Extract the [x, y] coordinate from the center of the cell holding the provided text.  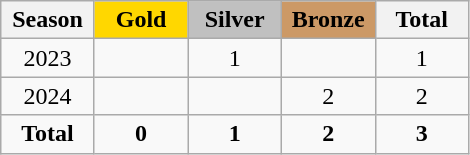
Silver [235, 20]
Gold [141, 20]
2024 [48, 96]
0 [141, 134]
2023 [48, 58]
3 [422, 134]
Season [48, 20]
Bronze [328, 20]
